Return the [X, Y] coordinate for the center point of the cell that contains the specified text.  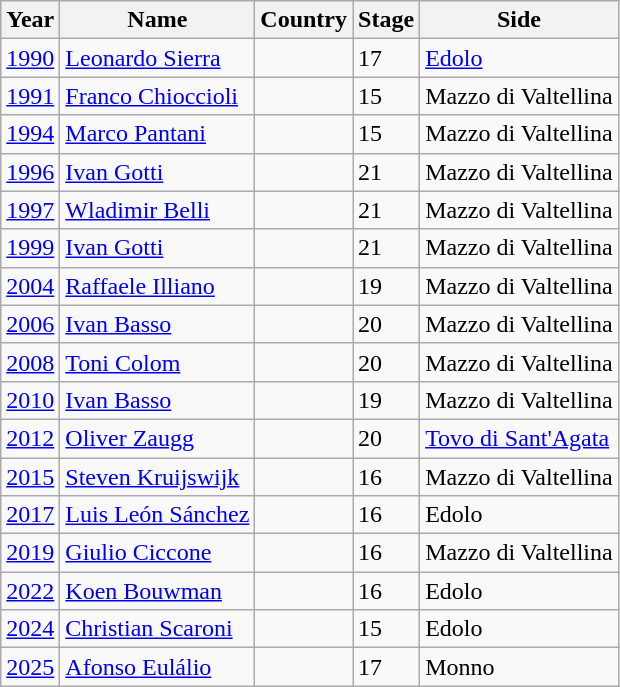
2012 [30, 438]
Name [158, 20]
Wladimir Belli [158, 210]
Afonso Eulálio [158, 667]
2024 [30, 629]
2010 [30, 400]
1997 [30, 210]
1991 [30, 96]
2006 [30, 324]
Franco Chioccioli [158, 96]
Christian Scaroni [158, 629]
2015 [30, 477]
Steven Kruijswijk [158, 477]
2022 [30, 591]
Leonardo Sierra [158, 58]
Side [520, 20]
Country [304, 20]
Luis León Sánchez [158, 515]
Year [30, 20]
2008 [30, 362]
Marco Pantani [158, 134]
2019 [30, 553]
2017 [30, 515]
Koen Bouwman [158, 591]
2025 [30, 667]
1999 [30, 248]
Stage [386, 20]
Tovo di Sant'Agata [520, 438]
Toni Colom [158, 362]
2004 [30, 286]
Oliver Zaugg [158, 438]
1994 [30, 134]
Monno [520, 667]
Raffaele Illiano [158, 286]
1996 [30, 172]
1990 [30, 58]
Giulio Ciccone [158, 553]
